Return (X, Y) of the center of cell containing provided text 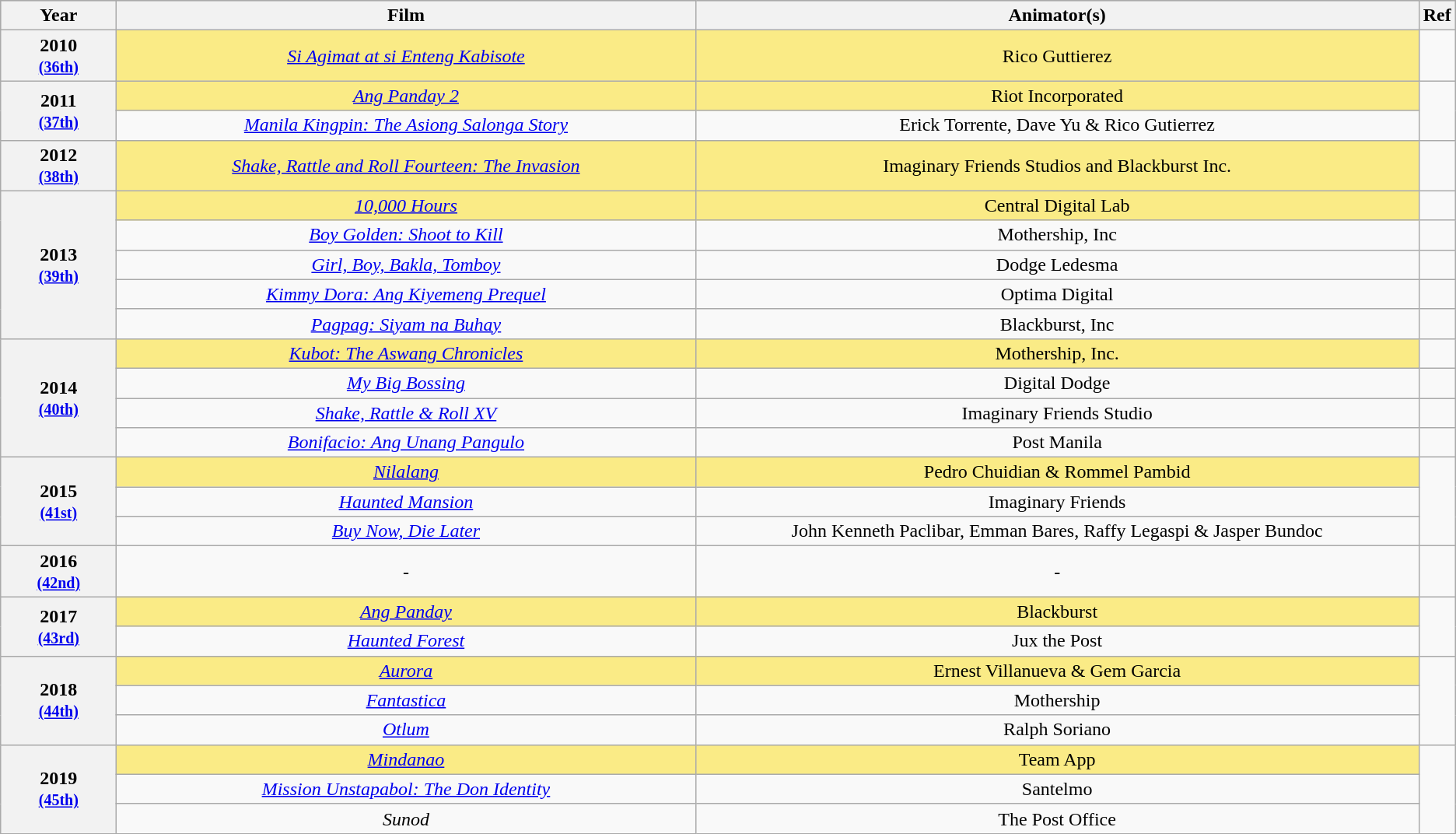
Year (59, 16)
Central Digital Lab (1057, 205)
Imaginary Friends (1057, 502)
10,000 Hours (406, 205)
John Kenneth Paclibar, Emman Bares, Raffy Legaspi & Jasper Bundoc (1057, 531)
Boy Golden: Shoot to Kill (406, 235)
2014 (40th) (59, 398)
Kubot: The Aswang Chronicles (406, 353)
My Big Bossing (406, 383)
Pedro Chuidian & Rommel Pambid (1057, 472)
Post Manila (1057, 443)
Shake, Rattle and Roll Fourteen: The Invasion (406, 165)
2015 (41st) (59, 502)
Optima Digital (1057, 294)
Rico Guttierez (1057, 56)
Mission Unstapabol: The Don Identity (406, 789)
Otlum (406, 730)
2013 (39th) (59, 265)
Animator(s) (1057, 16)
2010 (36th) (59, 56)
Mothership (1057, 700)
Imaginary Friends Studio (1057, 413)
Fantastica (406, 700)
2011 (37th) (59, 110)
Nilalang (406, 472)
Blackburst, Inc (1057, 324)
Ernest Villanueva & Gem Garcia (1057, 671)
2019 (45th) (59, 789)
Girl, Boy, Bakla, Tomboy (406, 265)
Santelmo (1057, 789)
The Post Office (1057, 818)
2016 (42nd) (59, 571)
Team App (1057, 759)
Dodge Ledesma (1057, 265)
Ang Panday (406, 611)
Ref (1437, 16)
Manila Kingpin: The Asiong Salonga Story (406, 125)
2018 (44th) (59, 700)
Blackburst (1057, 611)
Erick Torrente, Dave Yu & Rico Gutierrez (1057, 125)
Bonifacio: Ang Unang Pangulo (406, 443)
Si Agimat at si Enteng Kabisote (406, 56)
Sunod (406, 818)
Mothership, Inc (1057, 235)
Ralph Soriano (1057, 730)
Digital Dodge (1057, 383)
Imaginary Friends Studios and Blackburst Inc. (1057, 165)
Mindanao (406, 759)
Shake, Rattle & Roll XV (406, 413)
Aurora (406, 671)
Haunted Mansion (406, 502)
Haunted Forest (406, 641)
Jux the Post (1057, 641)
Pagpag: Siyam na Buhay (406, 324)
Kimmy Dora: Ang Kiyemeng Prequel (406, 294)
Film (406, 16)
Mothership, Inc. (1057, 353)
Ang Panday 2 (406, 96)
Buy Now, Die Later (406, 531)
2017 (43rd) (59, 626)
Riot Incorporated (1057, 96)
2012 (38th) (59, 165)
